Detect which cell encompasses the target text, then output its [X, Y] center coordinate. 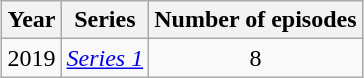
Series [105, 20]
Series 1 [105, 58]
2019 [32, 58]
Year [32, 20]
Number of episodes [256, 20]
8 [256, 58]
